Pinpoint the cell where the given text exists, returning its (X, Y) midpoint coordinate. 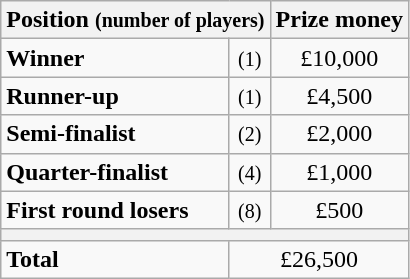
£10,000 (339, 58)
Quarter-finalist (116, 172)
£4,500 (339, 96)
(2) (250, 134)
Runner-up (116, 96)
Total (116, 259)
First round losers (116, 210)
£2,000 (339, 134)
Semi-finalist (116, 134)
Prize money (339, 20)
£1,000 (339, 172)
(8) (250, 210)
Position (number of players) (136, 20)
£26,500 (318, 259)
(4) (250, 172)
Winner (116, 58)
£500 (339, 210)
